Capture the cell that displays the provided text and extract its (x, y) central coordinate. 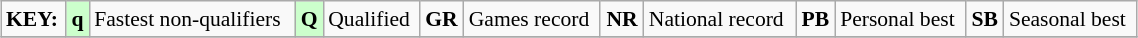
NR (622, 19)
Qualified (371, 19)
Games record (532, 19)
PB (816, 19)
National record (720, 19)
q (78, 19)
Personal best (900, 19)
GR (442, 19)
Q (309, 19)
Seasonal best (1070, 19)
SB (985, 19)
Fastest non-qualifiers (192, 19)
KEY: (34, 19)
